Identify which cell holds the provided text, then report its (X, Y) central coordinate. 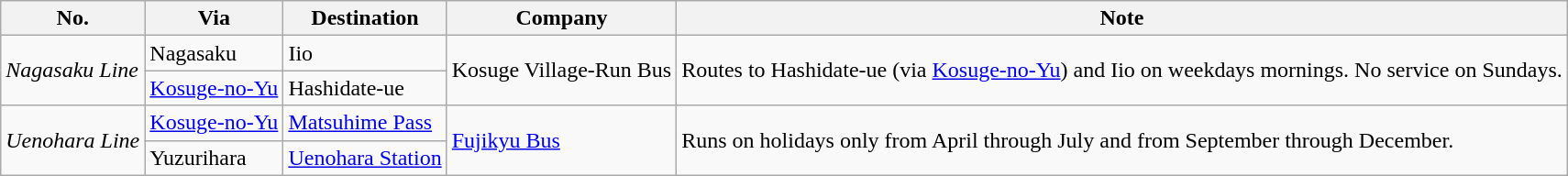
Yuzurihara (215, 158)
No. (73, 18)
Iio (365, 53)
Routes to Hashidate-ue (via Kosuge-no-Yu) and Iio on weekdays mornings. No service on Sundays. (1122, 71)
Company (561, 18)
Runs on holidays only from April through July and from September through December. (1122, 140)
Kosuge Village-Run Bus (561, 71)
Fujikyu Bus (561, 140)
Destination (365, 18)
Uenohara Station (365, 158)
Hashidate-ue (365, 88)
Matsuhime Pass (365, 123)
Nagasaku (215, 53)
Nagasaku Line (73, 71)
Via (215, 18)
Uenohara Line (73, 140)
Note (1122, 18)
